Search for the cell housing the specified text and yield its [X, Y] center coordinate. 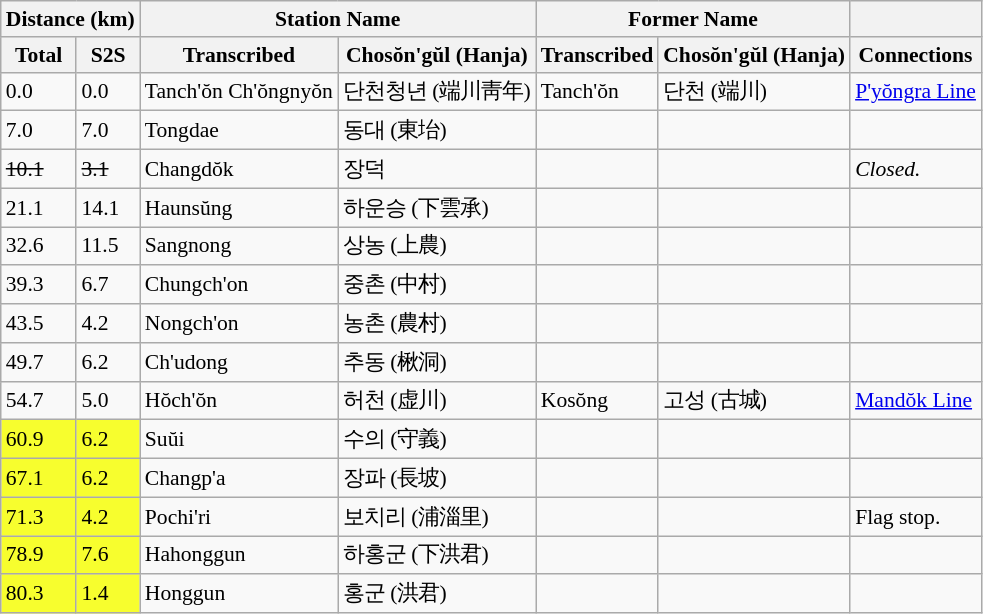
32.6 [39, 246]
동대 (東坮) [437, 130]
Chungch'on [239, 286]
11.5 [108, 246]
Distance (km) [70, 19]
장파 (長坡) [437, 478]
Kosŏng [597, 400]
Mandŏk Line [916, 400]
54.7 [39, 400]
Closed. [916, 170]
홍군 (洪君) [437, 594]
14.1 [108, 208]
Former Name [693, 19]
1.4 [108, 594]
10.1 [39, 170]
Connections [916, 55]
Pochi'ri [239, 516]
Suŭi [239, 440]
단천청년 (端川靑年) [437, 92]
하홍군 (下洪君) [437, 556]
Honggun [239, 594]
3.1 [108, 170]
60.9 [39, 440]
허천 (虚川) [437, 400]
71.3 [39, 516]
6.7 [108, 286]
49.7 [39, 362]
Tanch'ŏn Ch'ŏngnyŏn [239, 92]
67.1 [39, 478]
Total [39, 55]
고성 (古城) [754, 400]
S2S [108, 55]
43.5 [39, 324]
39.3 [39, 286]
하운승 (下雲承) [437, 208]
Ch'udong [239, 362]
Changp'a [239, 478]
80.3 [39, 594]
장덕 [437, 170]
Hŏch'ŏn [239, 400]
Haunsŭng [239, 208]
Flag stop. [916, 516]
Nongch'on [239, 324]
농촌 (農村) [437, 324]
P'yŏngra Line [916, 92]
Station Name [338, 19]
Changdŏk [239, 170]
추동 (楸洞) [437, 362]
Tongdae [239, 130]
Hahonggun [239, 556]
7.6 [108, 556]
Tanch'ŏn [597, 92]
78.9 [39, 556]
보치리 (浦淄里) [437, 516]
상농 (上農) [437, 246]
21.1 [39, 208]
Sangnong [239, 246]
수의 (守義) [437, 440]
단천 (端川) [754, 92]
5.0 [108, 400]
중촌 (中村) [437, 286]
